Scan for the cell matching the given text and deliver its [X, Y] coordinate at center. 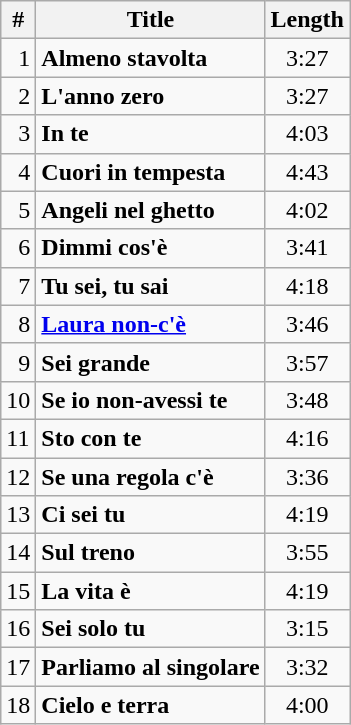
14 [18, 553]
6 [18, 248]
11 [18, 438]
8 [18, 324]
4 [18, 172]
4:18 [307, 286]
# [18, 20]
Parliamo al singolare [150, 667]
3:15 [307, 629]
10 [18, 400]
9 [18, 362]
3:32 [307, 667]
3:48 [307, 400]
5 [18, 210]
Sei grande [150, 362]
3:36 [307, 477]
Sto con te [150, 438]
2 [18, 96]
3:46 [307, 324]
13 [18, 515]
Cuori in tempesta [150, 172]
Angeli nel ghetto [150, 210]
15 [18, 591]
7 [18, 286]
Length [307, 20]
4:02 [307, 210]
Sul treno [150, 553]
4:16 [307, 438]
3:55 [307, 553]
18 [18, 705]
L'anno zero [150, 96]
17 [18, 667]
Se io non-avessi te [150, 400]
4:00 [307, 705]
Se una regola c'è [150, 477]
3 [18, 134]
Dimmi cos'è [150, 248]
Title [150, 20]
1 [18, 58]
In te [150, 134]
12 [18, 477]
Cielo e terra [150, 705]
16 [18, 629]
Almeno stavolta [150, 58]
Sei solo tu [150, 629]
Ci sei tu [150, 515]
4:43 [307, 172]
Tu sei, tu sai [150, 286]
3:41 [307, 248]
La vita è [150, 591]
3:57 [307, 362]
4:03 [307, 134]
Laura non-c'è [150, 324]
